Identify which cell holds the provided text, then report its [x, y] central coordinate. 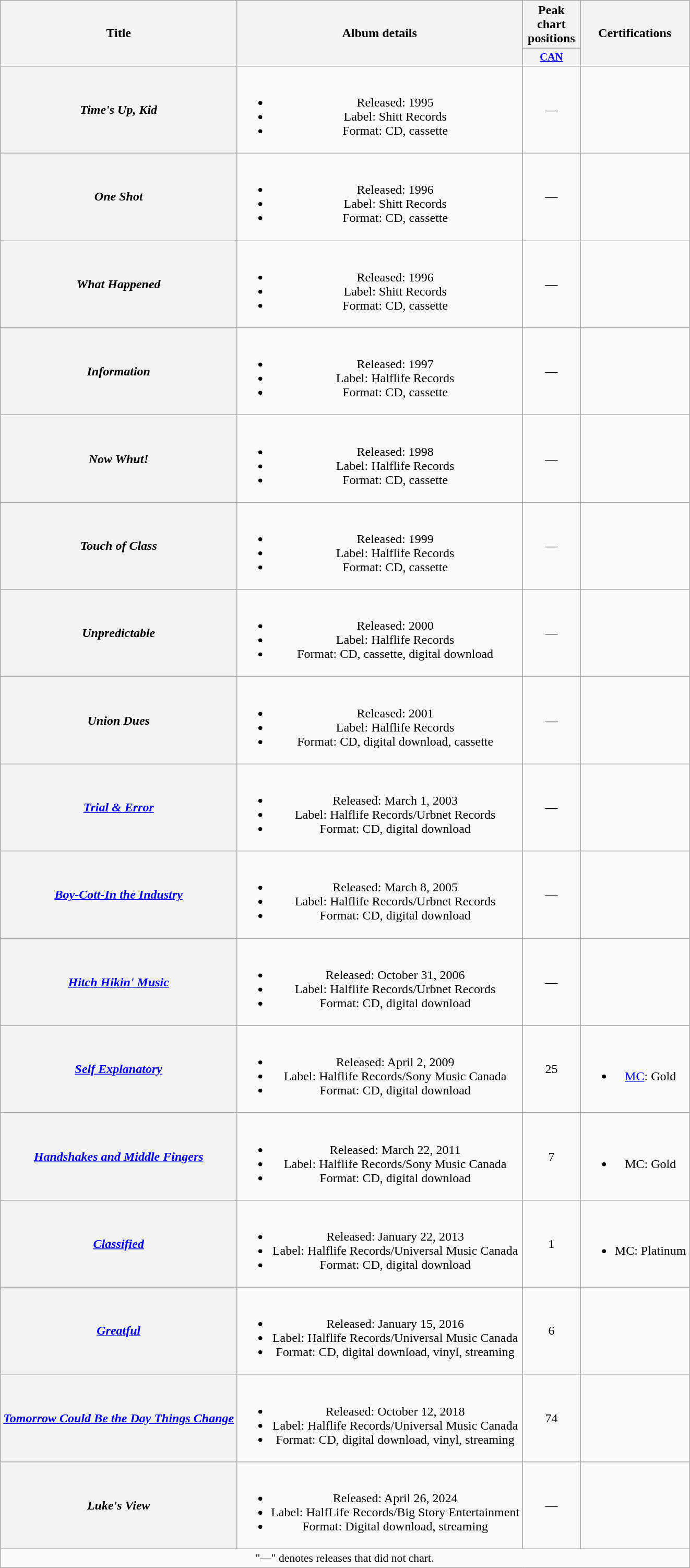
Trial & Error [119, 807]
1 [552, 1244]
Union Dues [119, 721]
Now Whut! [119, 458]
25 [552, 1069]
Self Explanatory [119, 1069]
Album details [380, 33]
"—" denotes releases that did not chart. [344, 1559]
Tomorrow Could Be the Day Things Change [119, 1418]
Released: January 15, 2016Label: Halflife Records/Universal Music CanadaFormat: CD, digital download, vinyl, streaming [380, 1330]
Released: April 2, 2009Label: Halflife Records/Sony Music CanadaFormat: CD, digital download [380, 1069]
One Shot [119, 197]
Time's Up, Kid [119, 110]
Released: April 26, 2024Label: HalfLife Records/Big Story EntertainmentFormat: Digital download, streaming [380, 1505]
Released: 1997Label: Halflife RecordsFormat: CD, cassette [380, 372]
Released: March 8, 2005Label: Halflife Records/Urbnet RecordsFormat: CD, digital download [380, 895]
74 [552, 1418]
Title [119, 33]
Released: March 22, 2011Label: Halflife Records/Sony Music CanadaFormat: CD, digital download [380, 1156]
Released: October 31, 2006Label: Halflife Records/Urbnet RecordsFormat: CD, digital download [380, 982]
Released: 1995Label: Shitt RecordsFormat: CD, cassette [380, 110]
Information [119, 372]
Released: 1998Label: Halflife RecordsFormat: CD, cassette [380, 458]
Luke's View [119, 1505]
6 [552, 1330]
Released: 2001Label: Halflife RecordsFormat: CD, digital download, cassette [380, 721]
7 [552, 1156]
Handshakes and Middle Fingers [119, 1156]
Peak chart positions [552, 25]
MC: Platinum [635, 1244]
Greatful [119, 1330]
CAN [552, 57]
Touch of Class [119, 546]
Released: 1999Label: Halflife RecordsFormat: CD, cassette [380, 546]
Unpredictable [119, 633]
Released: October 12, 2018Label: Halflife Records/Universal Music CanadaFormat: CD, digital download, vinyl, streaming [380, 1418]
Released: 2000Label: Halflife RecordsFormat: CD, cassette, digital download [380, 633]
Hitch Hikin' Music [119, 982]
Certifications [635, 33]
Released: January 22, 2013Label: Halflife Records/Universal Music CanadaFormat: CD, digital download [380, 1244]
Classified [119, 1244]
Boy-Cott-In the Industry [119, 895]
Released: March 1, 2003Label: Halflife Records/Urbnet RecordsFormat: CD, digital download [380, 807]
What Happened [119, 284]
